Locate the cell with the specified text and output its [x, y] center coordinate. 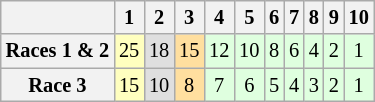
9 [334, 17]
Race 3 [58, 85]
12 [219, 51]
18 [159, 51]
25 [129, 51]
Races 1 & 2 [58, 51]
